Extract the [X, Y] coordinate from the center of the cell holding the provided text.  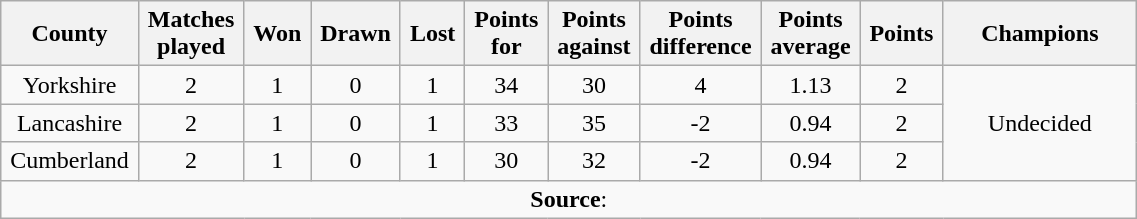
35 [594, 123]
32 [594, 161]
Points [902, 34]
Points against [594, 34]
Undecided [1040, 123]
4 [700, 85]
34 [506, 85]
Lancashire [70, 123]
1.13 [810, 85]
Yorkshire [70, 85]
Drawn [356, 34]
Source: [569, 199]
Points difference [700, 34]
Points average [810, 34]
Matches played [191, 34]
Won [278, 34]
Cumberland [70, 161]
County [70, 34]
33 [506, 123]
Points for [506, 34]
Champions [1040, 34]
Lost [432, 34]
